Identify which cell holds the provided text, then report its (x, y) central coordinate. 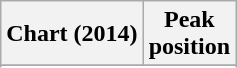
Peakposition (189, 34)
Chart (2014) (72, 34)
